Identify which cell holds the provided text, then report its (x, y) central coordinate. 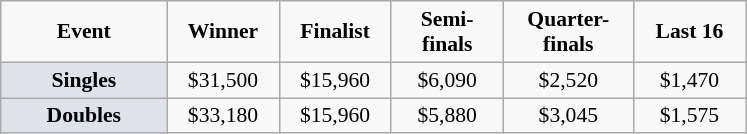
$6,090 (447, 80)
$5,880 (447, 116)
Semi-finals (447, 32)
$33,180 (223, 116)
$1,470 (689, 80)
Doubles (84, 116)
Singles (84, 80)
$31,500 (223, 80)
Winner (223, 32)
Finalist (335, 32)
Last 16 (689, 32)
Quarter-finals (568, 32)
$2,520 (568, 80)
$3,045 (568, 116)
Event (84, 32)
$1,575 (689, 116)
